Return [X, Y] of the center of cell containing provided text 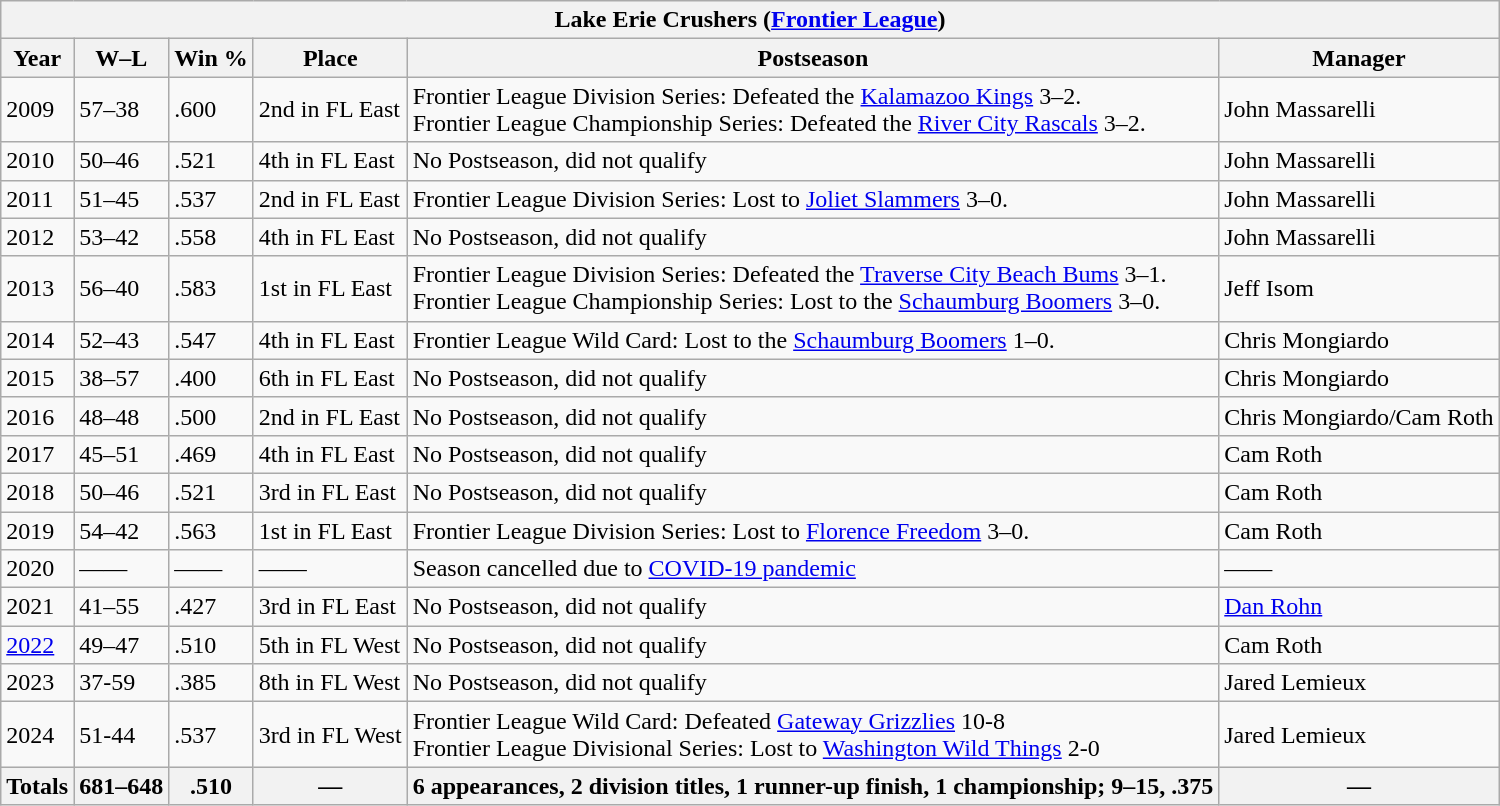
6th in FL East [330, 378]
Frontier League Division Series: Lost to Joliet Slammers 3–0. [813, 199]
3rd in FL West [330, 734]
.583 [212, 288]
Frontier League Wild Card: Lost to the Schaumburg Boomers 1–0. [813, 340]
2009 [38, 110]
Frontier League Wild Card: Defeated Gateway Grizzlies 10-8 Frontier League Divisional Series: Lost to Washington Wild Things 2-0 [813, 734]
Frontier League Division Series: Defeated the Traverse City Beach Bums 3–1. Frontier League Championship Series: Lost to the Schaumburg Boomers 3–0. [813, 288]
2017 [38, 454]
.500 [212, 416]
2018 [38, 492]
41–55 [122, 607]
681–648 [122, 786]
54–42 [122, 531]
Totals [38, 786]
2010 [38, 161]
2016 [38, 416]
48–48 [122, 416]
2011 [38, 199]
Manager [1359, 58]
38–57 [122, 378]
W–L [122, 58]
2019 [38, 531]
2015 [38, 378]
2013 [38, 288]
51–45 [122, 199]
.558 [212, 237]
Jeff Isom [1359, 288]
2022 [38, 645]
2012 [38, 237]
53–42 [122, 237]
6 appearances, 2 division titles, 1 runner-up finish, 1 championship; 9–15, .375 [813, 786]
Lake Erie Crushers (Frontier League) [750, 20]
.469 [212, 454]
2023 [38, 683]
5th in FL West [330, 645]
Place [330, 58]
Chris Mongiardo/Cam Roth [1359, 416]
8th in FL West [330, 683]
49–47 [122, 645]
.400 [212, 378]
.427 [212, 607]
Season cancelled due to COVID-19 pandemic [813, 569]
Dan Rohn [1359, 607]
37-59 [122, 683]
Frontier League Division Series: Lost to Florence Freedom 3–0. [813, 531]
2014 [38, 340]
.385 [212, 683]
.600 [212, 110]
2020 [38, 569]
57–38 [122, 110]
51-44 [122, 734]
Frontier League Division Series: Defeated the Kalamazoo Kings 3–2.Frontier League Championship Series: Defeated the River City Rascals 3–2. [813, 110]
2021 [38, 607]
.547 [212, 340]
.563 [212, 531]
52–43 [122, 340]
2024 [38, 734]
Postseason [813, 58]
Year [38, 58]
56–40 [122, 288]
Win % [212, 58]
45–51 [122, 454]
